Return the (X, Y) coordinate for the center point of the cell that contains the specified text.  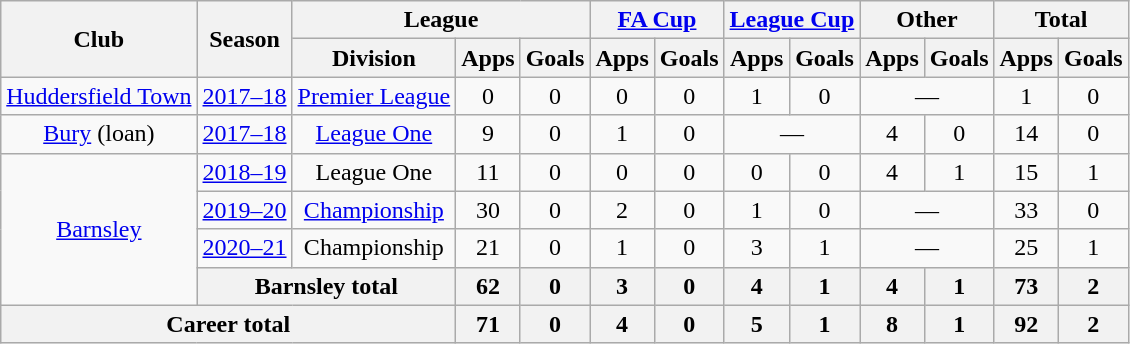
2020–21 (244, 248)
Barnsley total (326, 286)
5 (756, 324)
Bury (loan) (99, 134)
Huddersfield Town (99, 96)
FA Cup (657, 20)
62 (488, 286)
2019–20 (244, 210)
8 (892, 324)
9 (488, 134)
30 (488, 210)
Premier League (374, 96)
11 (488, 172)
71 (488, 324)
25 (1026, 248)
14 (1026, 134)
League Cup (792, 20)
League (441, 20)
Other (927, 20)
73 (1026, 286)
Total (1061, 20)
15 (1026, 172)
Barnsley (99, 229)
2018–19 (244, 172)
21 (488, 248)
Career total (228, 324)
Division (374, 58)
Club (99, 39)
92 (1026, 324)
Season (244, 39)
33 (1026, 210)
